Find where the given text appears and provide that cell's center as (x, y) coordinate. 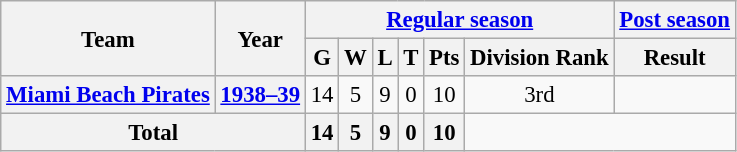
Miami Beach Pirates (108, 95)
T (411, 58)
Year (260, 38)
3rd (540, 95)
Division Rank (540, 58)
Post season (674, 20)
G (322, 58)
Regular season (460, 20)
1938–39 (260, 95)
Team (108, 38)
Pts (444, 58)
L (385, 58)
Total (154, 133)
Result (674, 58)
W (356, 58)
